Return [X, Y] of the center of cell containing provided text 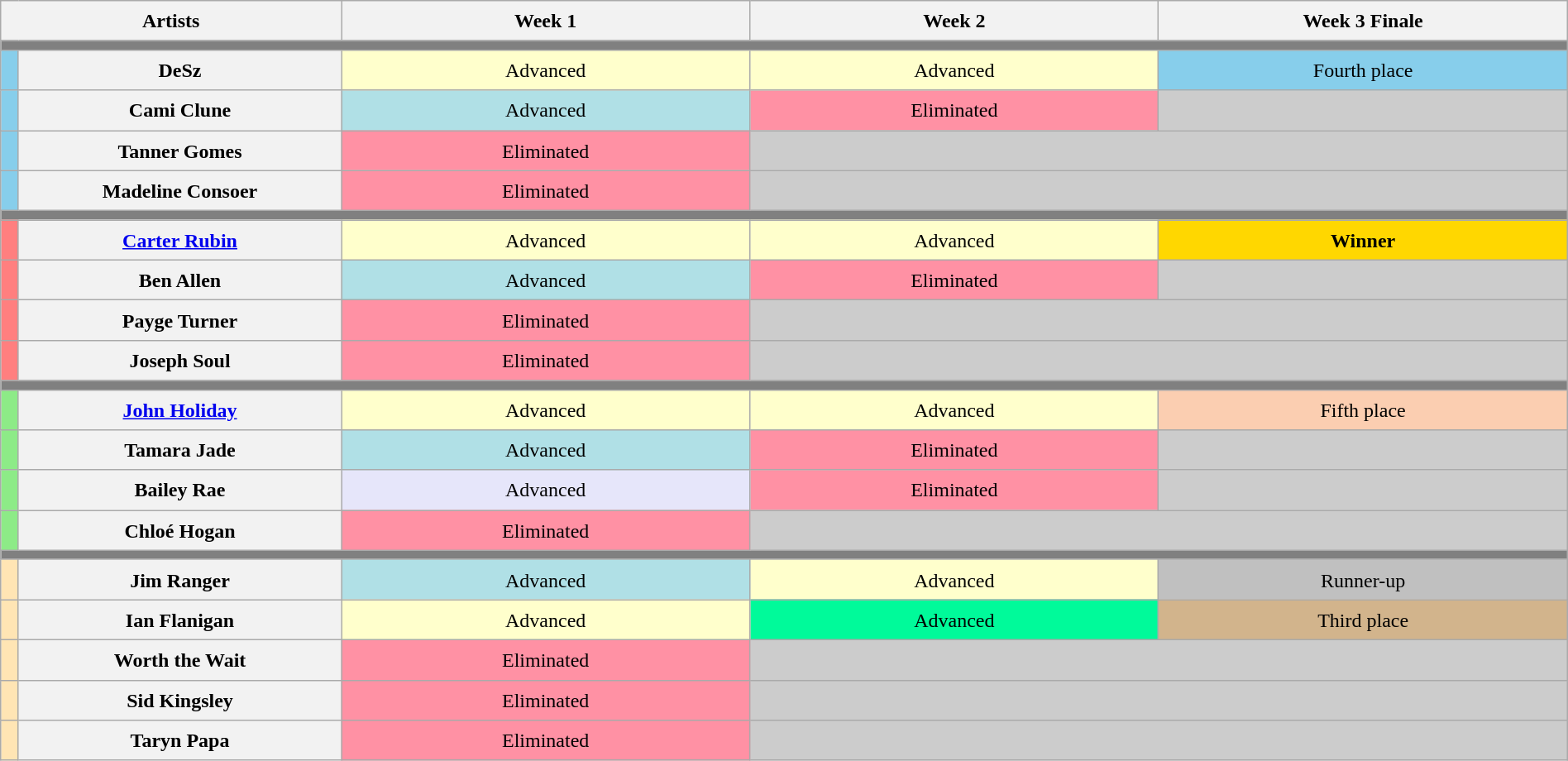
Payge Turner [179, 321]
Jim Ranger [179, 579]
Fourth place [1363, 69]
Fifth place [1363, 410]
Cami Clune [179, 111]
John Holiday [179, 410]
Ben Allen [179, 280]
Sid Kingsley [179, 700]
Taryn Papa [179, 741]
Week 1 [546, 22]
Tanner Gomes [179, 151]
Chloé Hogan [179, 531]
Madeline Consoer [179, 190]
DeSz [179, 69]
Runner-up [1363, 579]
Ian Flanigan [179, 620]
Tamara Jade [179, 450]
Worth the Wait [179, 660]
Week 3 Finale [1363, 22]
Bailey Rae [179, 490]
Joseph Soul [179, 361]
Carter Rubin [179, 240]
Third place [1363, 620]
Artists [171, 22]
Week 2 [954, 22]
Winner [1363, 240]
